Identify which cell holds the provided text, then report its [x, y] central coordinate. 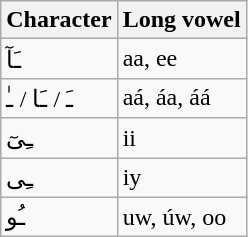
Character [59, 20]
ii [182, 138]
iy [182, 178]
ـِى [59, 178]
ـَآ [59, 59]
aá, áa, áá [182, 98]
ـُو [59, 217]
aa, ee [182, 59]
uw, úw, oo [182, 217]
ـِىٓ [59, 138]
ـَ / ـَا / ـٰ [59, 98]
Long vowel [182, 20]
